Scan for the cell matching the given text and deliver its (X, Y) coordinate at center. 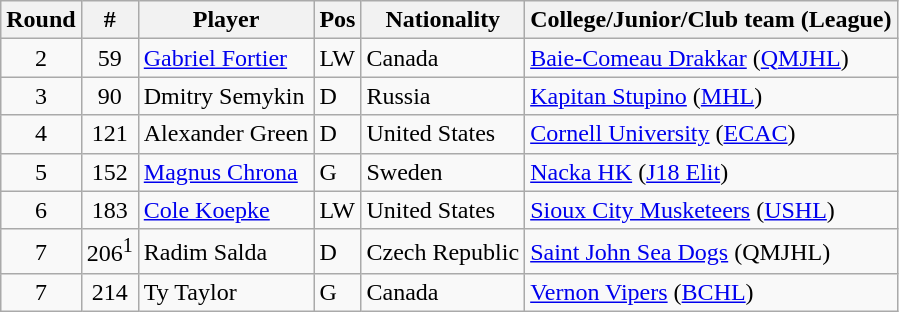
Radim Salda (226, 252)
Sioux City Musketeers (USHL) (711, 210)
Sweden (443, 172)
Dmitry Semykin (226, 96)
Czech Republic (443, 252)
Ty Taylor (226, 293)
121 (110, 134)
Round (41, 20)
Saint John Sea Dogs (QMJHL) (711, 252)
214 (110, 293)
Vernon Vipers (BCHL) (711, 293)
Cole Koepke (226, 210)
5 (41, 172)
Baie-Comeau Drakkar (QMJHL) (711, 58)
Player (226, 20)
2 (41, 58)
Alexander Green (226, 134)
59 (110, 58)
Kapitan Stupino (MHL) (711, 96)
Pos (338, 20)
3 (41, 96)
Gabriel Fortier (226, 58)
Cornell University (ECAC) (711, 134)
152 (110, 172)
Magnus Chrona (226, 172)
Nationality (443, 20)
Russia (443, 96)
Nacka HK (J18 Elit) (711, 172)
4 (41, 134)
College/Junior/Club team (League) (711, 20)
2061 (110, 252)
183 (110, 210)
90 (110, 96)
6 (41, 210)
# (110, 20)
